Provide the [x, y] coordinate of the cell's center where the given text is located.  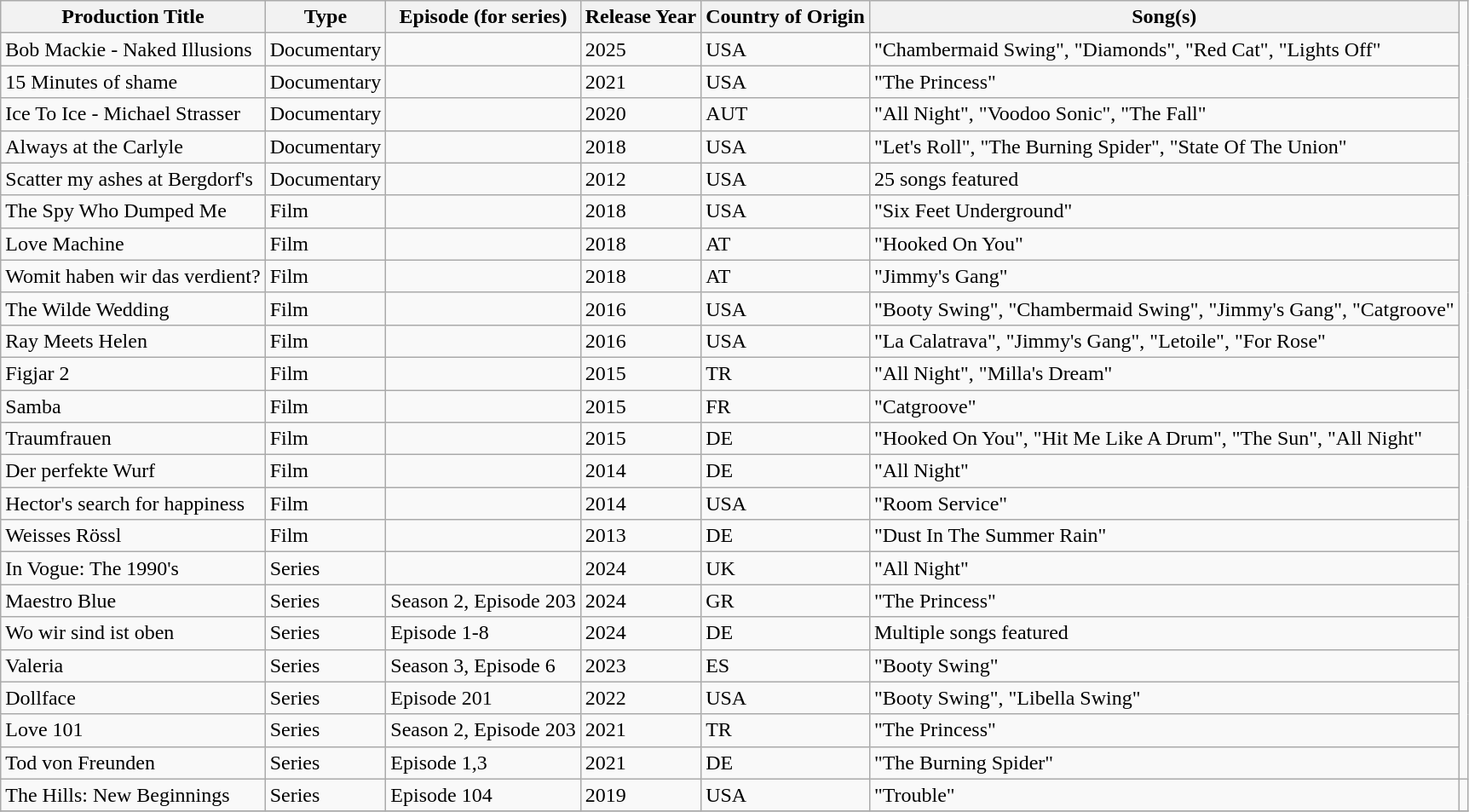
2022 [641, 698]
"Chambermaid Swing", "Diamonds", "Red Cat", "Lights Off" [1164, 49]
Traumfrauen [133, 439]
Type [325, 17]
"Booty Swing", "Libella Swing" [1164, 698]
Episode (for series) [483, 17]
Episode 1,3 [483, 763]
Season 3, Episode 6 [483, 665]
"All Night", "Voodoo Sonic", "The Fall" [1164, 114]
Womit haben wir das verdient? [133, 276]
"Room Service" [1164, 504]
Samba [133, 406]
2012 [641, 179]
"All Night", "Milla's Dream" [1164, 373]
Wo wir sind ist oben [133, 633]
"Booty Swing" [1164, 665]
Scatter my ashes at Bergdorf's [133, 179]
"Jimmy's Gang" [1164, 276]
Always at the Carlyle [133, 147]
UK [786, 568]
"Trouble" [1164, 795]
"La Calatrava", "Jimmy's Gang", "Letoile", "For Rose" [1164, 341]
2025 [641, 49]
ES [786, 665]
Maestro Blue [133, 601]
2020 [641, 114]
2019 [641, 795]
Country of Origin [786, 17]
Multiple songs featured [1164, 633]
"Hooked On You", "Hit Me Like A Drum", "The Sun", "All Night" [1164, 439]
Weisses Rössl [133, 536]
FR [786, 406]
Episode 1-8 [483, 633]
"The Burning Spider" [1164, 763]
Ray Meets Helen [133, 341]
Release Year [641, 17]
Valeria [133, 665]
Song(s) [1164, 17]
The Spy Who Dumped Me [133, 211]
"Booty Swing", "Chambermaid Swing", "Jimmy's Gang", "Catgroove" [1164, 308]
"Dust In The Summer Rain" [1164, 536]
Bob Mackie - Naked Illusions [133, 49]
Dollface [133, 698]
25 songs featured [1164, 179]
Ice To Ice - Michael Strasser [133, 114]
"Hooked On You" [1164, 244]
"Six Feet Underground" [1164, 211]
Tod von Freunden [133, 763]
Figjar 2 [133, 373]
Hector's search for happiness [133, 504]
Episode 104 [483, 795]
Der perfekte Wurf [133, 471]
2023 [641, 665]
Production Title [133, 17]
AUT [786, 114]
"Catgroove" [1164, 406]
"Let's Roll", "The Burning Spider", "State Of The Union" [1164, 147]
Episode 201 [483, 698]
The Hills: New Beginnings [133, 795]
2013 [641, 536]
Love 101 [133, 730]
The Wilde Wedding [133, 308]
Love Machine [133, 244]
In Vogue: The 1990's [133, 568]
GR [786, 601]
15 Minutes of shame [133, 82]
